Identify which cell holds the provided text, then report its [X, Y] central coordinate. 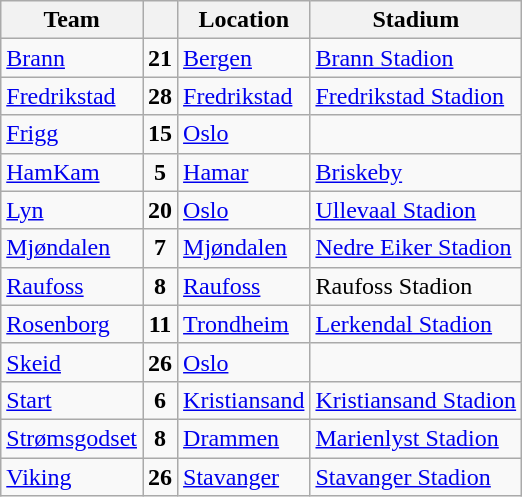
11 [160, 324]
Brann Stadion [416, 58]
28 [160, 96]
Ullevaal Stadion [416, 210]
Marienlyst Stadion [416, 438]
Skeid [72, 362]
Lyn [72, 210]
Stavanger [244, 477]
Drammen [244, 438]
Kristiansand [244, 400]
Fredrikstad Stadion [416, 96]
Hamar [244, 172]
Lerkendal Stadion [416, 324]
Brann [72, 58]
Raufoss Stadion [416, 286]
Trondheim [244, 324]
HamKam [72, 172]
20 [160, 210]
Nedre Eiker Stadion [416, 248]
Stadium [416, 20]
Bergen [244, 58]
Kristiansand Stadion [416, 400]
Strømsgodset [72, 438]
15 [160, 134]
21 [160, 58]
5 [160, 172]
Stavanger Stadion [416, 477]
6 [160, 400]
7 [160, 248]
Frigg [72, 134]
Location [244, 20]
Team [72, 20]
Viking [72, 477]
Briskeby [416, 172]
Start [72, 400]
Rosenborg [72, 324]
